Locate the cell with the specified text and output its (x, y) center coordinate. 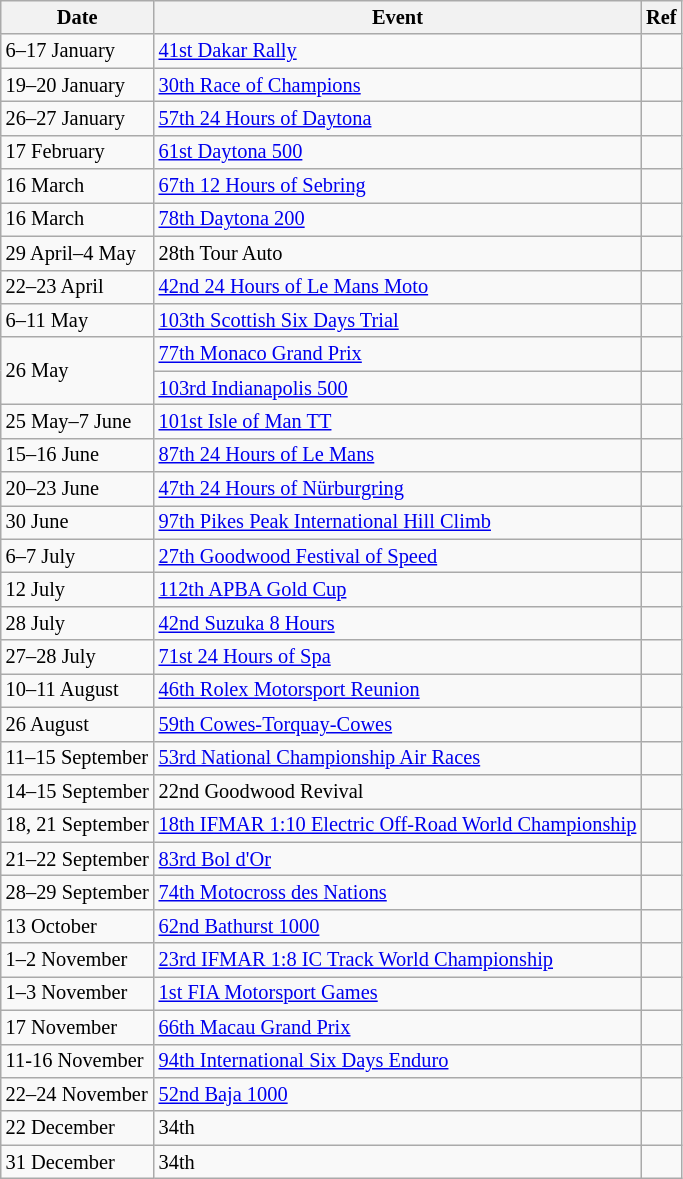
27–28 July (78, 657)
1st FIA Motorsport Games (398, 993)
28th Tour Auto (398, 253)
31 December (78, 1162)
18th IFMAR 1:10 Electric Off-Road World Championship (398, 825)
77th Monaco Grand Prix (398, 354)
17 November (78, 1027)
103rd Indianapolis 500 (398, 388)
26 May (78, 370)
57th 24 Hours of Daytona (398, 118)
10–11 August (78, 690)
30th Race of Champions (398, 85)
1–3 November (78, 993)
Date (78, 17)
97th Pikes Peak International Hill Climb (398, 522)
53rd National Championship Air Races (398, 758)
1–2 November (78, 960)
14–15 September (78, 791)
59th Cowes-Torquay-Cowes (398, 724)
67th 12 Hours of Sebring (398, 186)
78th Daytona 200 (398, 219)
61st Daytona 500 (398, 152)
18, 21 September (78, 825)
20–23 June (78, 489)
83rd Bol d'Or (398, 859)
30 June (78, 522)
28 July (78, 623)
46th Rolex Motorsport Reunion (398, 690)
29 April–4 May (78, 253)
101st Isle of Man TT (398, 421)
94th International Six Days Enduro (398, 1061)
11–15 September (78, 758)
23rd IFMAR 1:8 IC Track World Championship (398, 960)
87th 24 Hours of Le Mans (398, 455)
42nd Suzuka 8 Hours (398, 623)
12 July (78, 589)
28–29 September (78, 892)
22nd Goodwood Revival (398, 791)
42nd 24 Hours of Le Mans Moto (398, 287)
22–23 April (78, 287)
22–24 November (78, 1094)
Event (398, 17)
22 December (78, 1128)
41st Dakar Rally (398, 51)
11-16 November (78, 1061)
Ref (661, 17)
6–7 July (78, 556)
27th Goodwood Festival of Speed (398, 556)
13 October (78, 926)
25 May–7 June (78, 421)
21–22 September (78, 859)
74th Motocross des Nations (398, 892)
52nd Baja 1000 (398, 1094)
26–27 January (78, 118)
47th 24 Hours of Nürburgring (398, 489)
26 August (78, 724)
62nd Bathurst 1000 (398, 926)
15–16 June (78, 455)
112th APBA Gold Cup (398, 589)
103th Scottish Six Days Trial (398, 320)
19–20 January (78, 85)
6–11 May (78, 320)
66th Macau Grand Prix (398, 1027)
71st 24 Hours of Spa (398, 657)
6–17 January (78, 51)
17 February (78, 152)
